Return (x, y) of the center of cell containing provided text 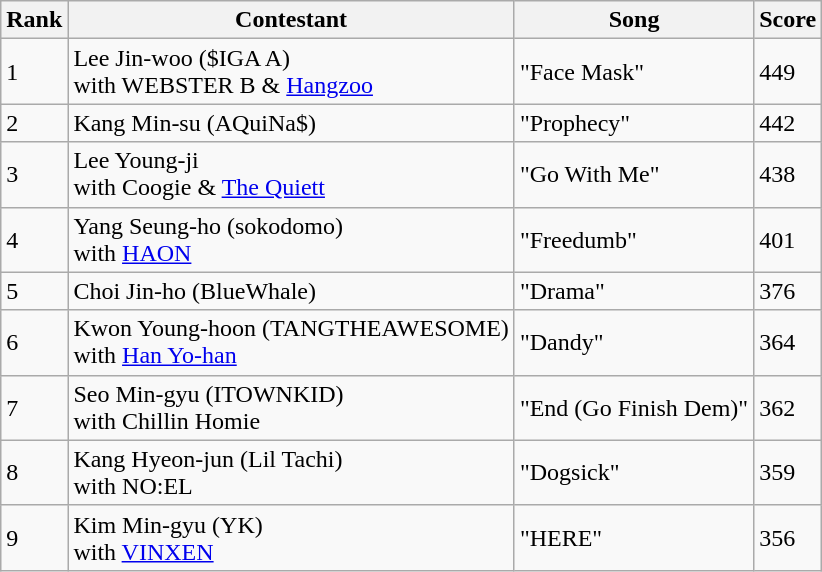
"Freedumb" (634, 240)
Kwon Young-hoon (TANGTHEAWESOME)with Han Yo-han (292, 342)
"Dogsick" (634, 472)
449 (788, 72)
376 (788, 291)
Rank (34, 20)
Lee Young-jiwith Coogie & The Quiett (292, 174)
"HERE" (634, 538)
9 (34, 538)
"Drama" (634, 291)
6 (34, 342)
Kang Hyeon-jun (Lil Tachi)with NO:EL (292, 472)
442 (788, 123)
401 (788, 240)
"Prophecy" (634, 123)
7 (34, 408)
8 (34, 472)
Kim Min-gyu (YK)with VINXEN (292, 538)
Score (788, 20)
359 (788, 472)
2 (34, 123)
5 (34, 291)
Choi Jin-ho (BlueWhale) (292, 291)
"Face Mask" (634, 72)
364 (788, 342)
1 (34, 72)
"Go With Me" (634, 174)
Kang Min-su (AQuiNa$) (292, 123)
356 (788, 538)
Yang Seung-ho (sokodomo)with HAON (292, 240)
"End (Go Finish Dem)" (634, 408)
4 (34, 240)
Lee Jin-woo ($IGA A)with WEBSTER B & Hangzoo (292, 72)
3 (34, 174)
"Dandy" (634, 342)
Seo Min-gyu (ITOWNKID)with Chillin Homie (292, 408)
438 (788, 174)
362 (788, 408)
Song (634, 20)
Contestant (292, 20)
